Capture the cell that displays the provided text and extract its (X, Y) central coordinate. 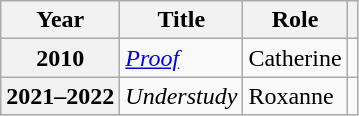
Roxanne (295, 96)
2021–2022 (60, 96)
Role (295, 20)
Catherine (295, 58)
Title (182, 20)
2010 (60, 58)
Year (60, 20)
Understudy (182, 96)
Proof (182, 58)
